Capture the cell that displays the provided text and extract its [X, Y] central coordinate. 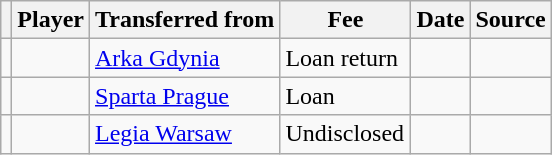
Source [510, 20]
Loan [346, 96]
Arka Gdynia [185, 58]
Legia Warsaw [185, 134]
Transferred from [185, 20]
Player [51, 20]
Date [440, 20]
Fee [346, 20]
Loan return [346, 58]
Undisclosed [346, 134]
Sparta Prague [185, 96]
